Output the (x, y) coordinate of the center of the cell containing the given text.  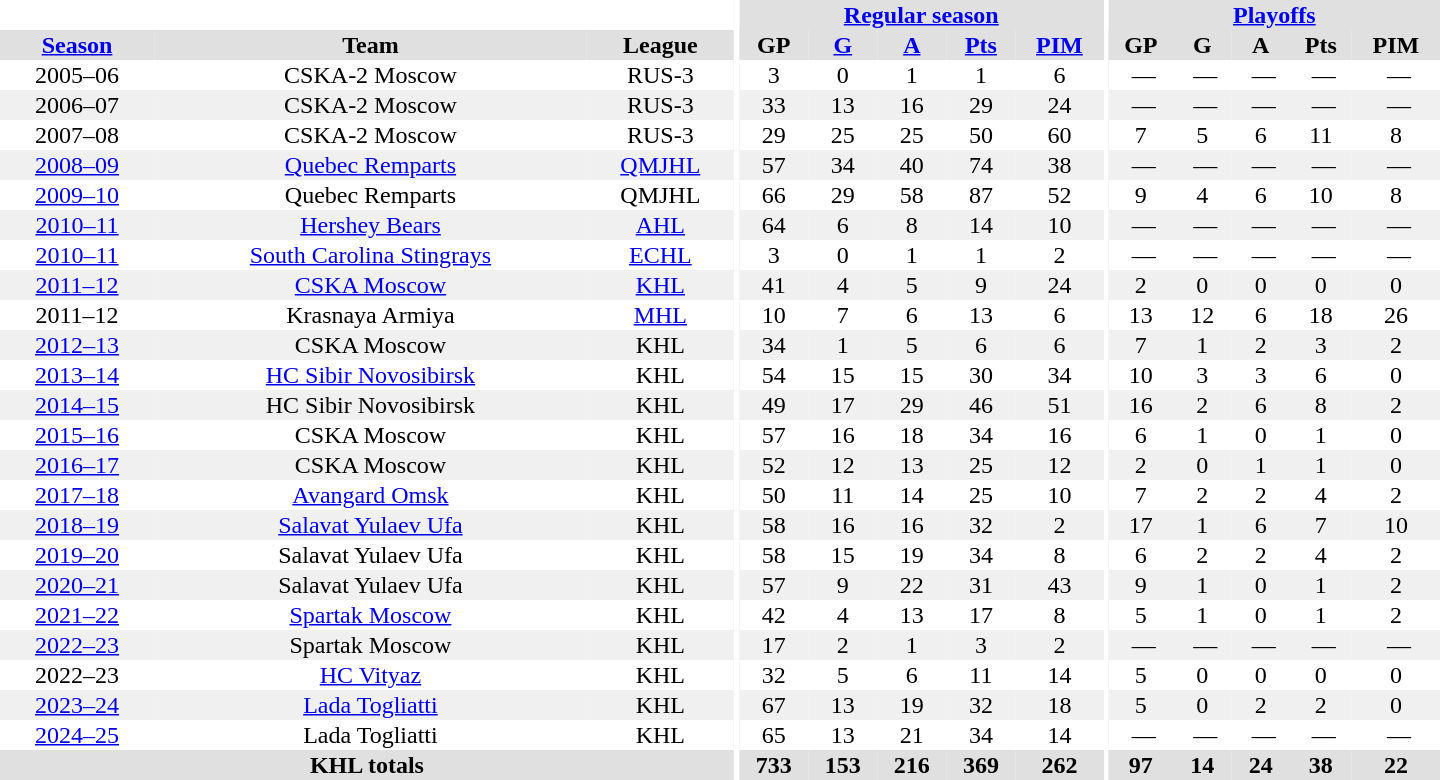
262 (1059, 765)
2021–22 (77, 615)
216 (912, 765)
65 (774, 735)
51 (1059, 405)
97 (1141, 765)
2013–14 (77, 375)
2015–16 (77, 435)
2019–20 (77, 555)
Hershey Bears (370, 225)
League (660, 45)
21 (912, 735)
MHL (660, 315)
733 (774, 765)
60 (1059, 135)
2008–09 (77, 165)
42 (774, 615)
30 (980, 375)
2024–25 (77, 735)
2014–15 (77, 405)
Season (77, 45)
Regular season (921, 15)
31 (980, 585)
2009–10 (77, 195)
66 (774, 195)
46 (980, 405)
2017–18 (77, 495)
2007–08 (77, 135)
74 (980, 165)
ECHL (660, 255)
South Carolina Stingrays (370, 255)
67 (774, 705)
Team (370, 45)
40 (912, 165)
2016–17 (77, 465)
43 (1059, 585)
Playoffs (1274, 15)
369 (980, 765)
54 (774, 375)
HC Vityaz (370, 675)
Avangard Omsk (370, 495)
64 (774, 225)
2005–06 (77, 75)
2012–13 (77, 345)
2018–19 (77, 525)
26 (1396, 315)
2023–24 (77, 705)
Krasnaya Armiya (370, 315)
87 (980, 195)
AHL (660, 225)
KHL totals (367, 765)
2020–21 (77, 585)
33 (774, 105)
49 (774, 405)
153 (842, 765)
2006–07 (77, 105)
41 (774, 285)
